Find where the given text appears and provide that cell's center as [x, y] coordinate. 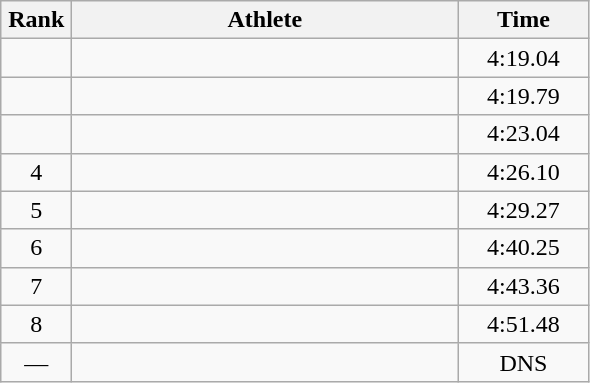
Athlete [265, 20]
4:19.79 [524, 96]
— [36, 362]
4:43.36 [524, 286]
4:51.48 [524, 324]
Rank [36, 20]
4:29.27 [524, 210]
5 [36, 210]
8 [36, 324]
4:40.25 [524, 248]
4 [36, 172]
6 [36, 248]
Time [524, 20]
4:23.04 [524, 134]
4:26.10 [524, 172]
DNS [524, 362]
4:19.04 [524, 58]
7 [36, 286]
